Return [X, Y] of the center of cell containing provided text 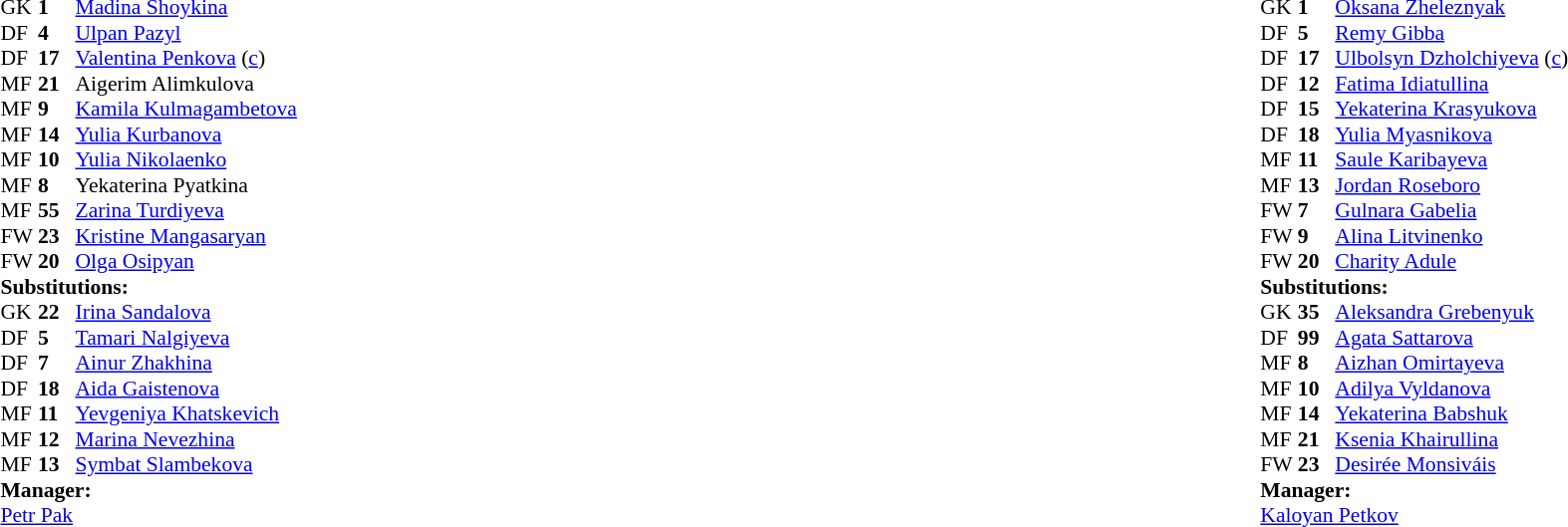
Remy Gibba [1451, 33]
Yevgeniya Khatskevich [186, 413]
99 [1317, 338]
Adilya Vyldanova [1451, 389]
Yulia Myasnikova [1451, 134]
Ulpan Pazyl [186, 33]
Charity Adule [1451, 262]
Yekaterina Babshuk [1451, 413]
22 [57, 312]
Agata Sattarova [1451, 338]
Tamari Nalgiyeva [186, 338]
Marina Nevezhina [186, 439]
Symbat Slambekova [186, 465]
Aigerim Alimkulova [186, 84]
Valentina Penkova (c) [186, 59]
Yulia Kurbanova [186, 134]
Jordan Roseboro [1451, 185]
Aida Gaistenova [186, 389]
55 [57, 210]
Ulbolsyn Dzholchiyeva (c) [1451, 59]
Saule Karibayeva [1451, 160]
Aizhan Omirtayeva [1451, 364]
Yekaterina Krasyukova [1451, 109]
Aleksandra Grebenyuk [1451, 312]
4 [57, 33]
Yekaterina Pyatkina [186, 185]
Zarina Turdiyeva [186, 210]
Fatima Idiatullina [1451, 84]
15 [1317, 109]
Kamila Kulmagambetova [186, 109]
Desirée Monsiváis [1451, 465]
Kristine Mangasaryan [186, 236]
Gulnara Gabelia [1451, 210]
Ainur Zhakhina [186, 364]
Irina Sandalova [186, 312]
Yulia Nikolaenko [186, 160]
Olga Osipyan [186, 262]
Ksenia Khairullina [1451, 439]
35 [1317, 312]
Alina Litvinenko [1451, 236]
